Return [x, y] of the center of cell containing provided text 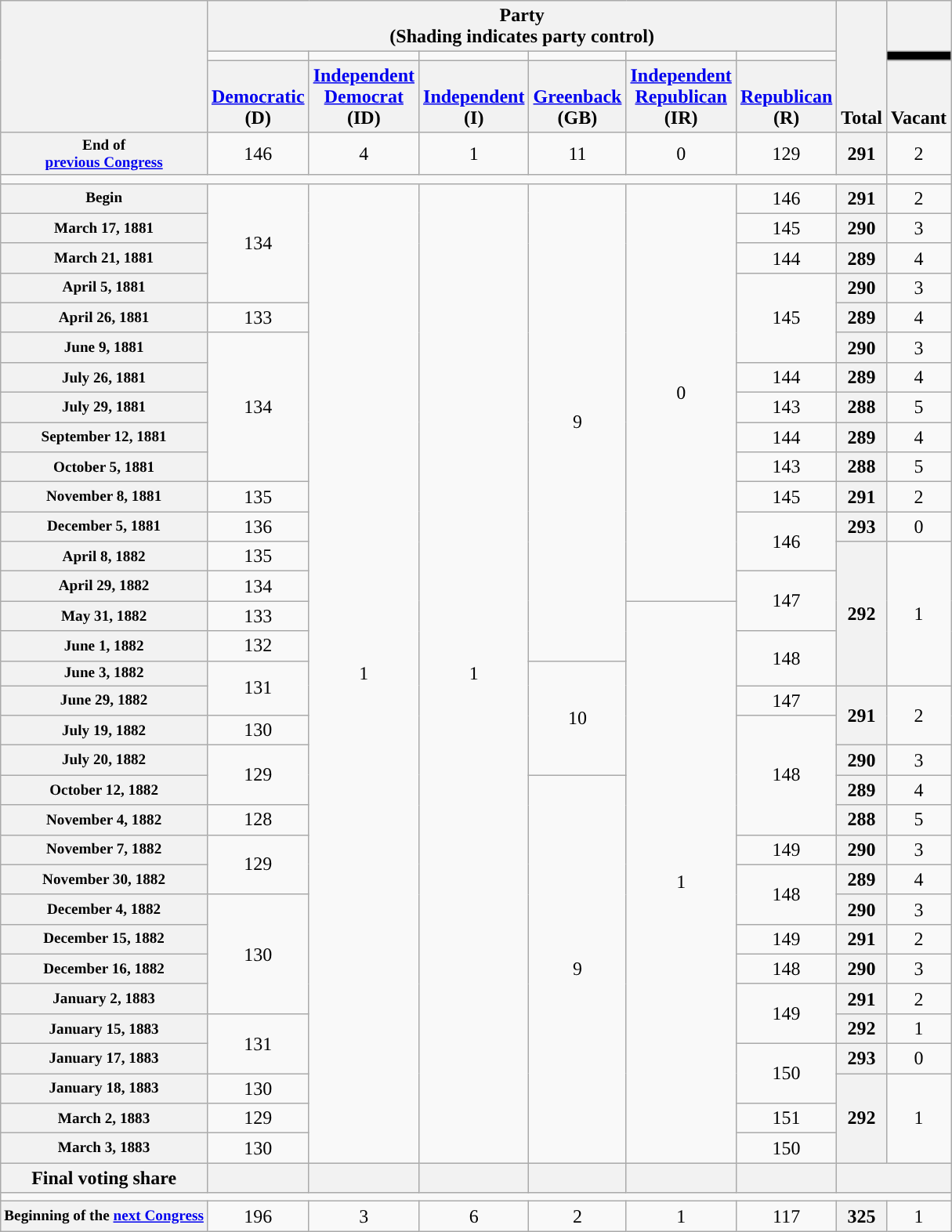
December 16, 1882 [104, 969]
March 2, 1883 [104, 1118]
Democratic(D) [258, 96]
November 7, 1882 [104, 850]
May 31, 1882 [104, 616]
November 30, 1882 [104, 879]
128 [258, 820]
April 29, 1882 [104, 586]
Begin [104, 198]
November 8, 1881 [104, 497]
April 8, 1882 [104, 556]
July 20, 1882 [104, 760]
October 5, 1881 [104, 467]
325 [862, 1216]
April 26, 1881 [104, 317]
January 17, 1883 [104, 1059]
End ofprevious Congress [104, 154]
June 9, 1881 [104, 347]
Beginning of the next Congress [104, 1216]
January 2, 1883 [104, 998]
December 4, 1882 [104, 909]
IndependentRepublican(IR) [681, 96]
April 5, 1881 [104, 288]
January 18, 1883 [104, 1089]
Vacant [918, 96]
January 15, 1883 [104, 1028]
Independent(I) [474, 96]
September 12, 1881 [104, 437]
June 3, 1882 [104, 673]
11 [577, 154]
December 5, 1881 [104, 527]
July 26, 1881 [104, 378]
151 [786, 1118]
December 15, 1882 [104, 939]
136 [258, 527]
117 [786, 1216]
6 [474, 1216]
July 19, 1882 [104, 730]
196 [258, 1216]
March 17, 1881 [104, 228]
Total [862, 67]
10 [577, 718]
Republican(R) [786, 96]
June 29, 1882 [104, 701]
Final voting share [104, 1178]
November 4, 1882 [104, 820]
October 12, 1882 [104, 790]
Party (Shading indicates party control) [522, 27]
IndependentDemocrat(ID) [364, 96]
March 3, 1883 [104, 1148]
March 21, 1881 [104, 258]
June 1, 1882 [104, 646]
132 [258, 646]
Greenback(GB) [577, 96]
July 29, 1881 [104, 408]
